Search for the cell housing the specified text and yield its (x, y) center coordinate. 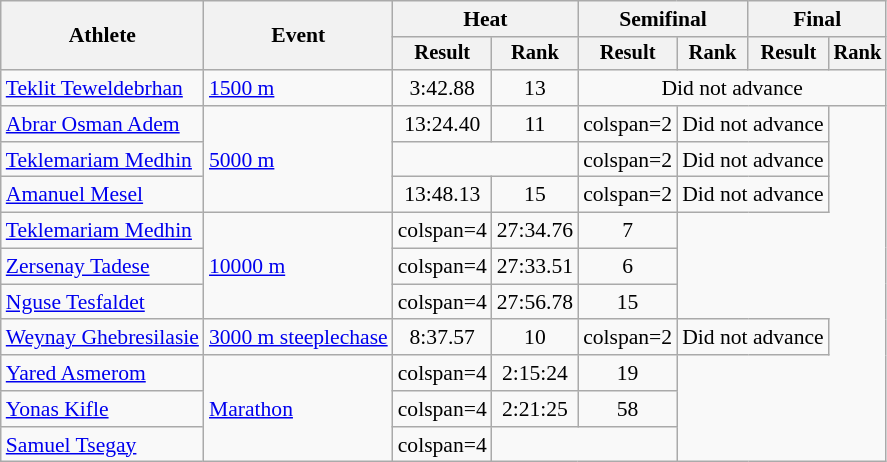
10000 m (298, 266)
10 (535, 338)
27:34.76 (535, 231)
Semifinal (663, 19)
3:42.88 (442, 88)
Final (817, 19)
11 (535, 124)
3000 m steeplechase (298, 338)
Weynay Ghebresilasie (102, 338)
5000 m (298, 160)
7 (628, 231)
27:33.51 (535, 267)
27:56.78 (535, 302)
Marathon (298, 408)
Heat (486, 19)
Yared Asmerom (102, 373)
2:15:24 (535, 373)
8:37.57 (442, 338)
Event (298, 36)
2:21:25 (535, 409)
58 (628, 409)
Teklit Teweldebrhan (102, 88)
13:48.13 (442, 195)
1500 m (298, 88)
19 (628, 373)
Nguse Tesfaldet (102, 302)
13 (535, 88)
Abrar Osman Adem (102, 124)
13:24.40 (442, 124)
Athlete (102, 36)
Amanuel Mesel (102, 195)
Zersenay Tadese (102, 267)
Yonas Kifle (102, 409)
6 (628, 267)
